Scan for the cell matching the given text and deliver its [X, Y] coordinate at center. 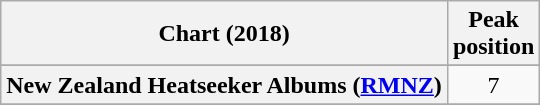
Peak position [493, 34]
New Zealand Heatseeker Albums (RMNZ) [224, 85]
Chart (2018) [224, 34]
7 [493, 85]
